Return [X, Y] of the center of cell containing provided text 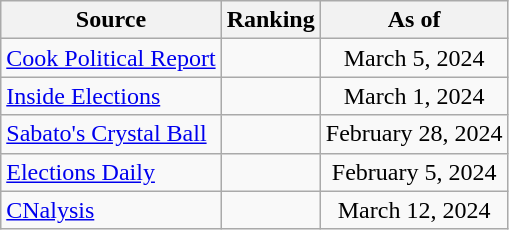
Sabato's Crystal Ball [111, 134]
Inside Elections [111, 96]
Source [111, 20]
March 5, 2024 [414, 58]
March 1, 2024 [414, 96]
CNalysis [111, 210]
Ranking [270, 20]
March 12, 2024 [414, 210]
As of [414, 20]
February 28, 2024 [414, 134]
February 5, 2024 [414, 172]
Elections Daily [111, 172]
Cook Political Report [111, 58]
